Pinpoint the cell where the given text exists, returning its (x, y) midpoint coordinate. 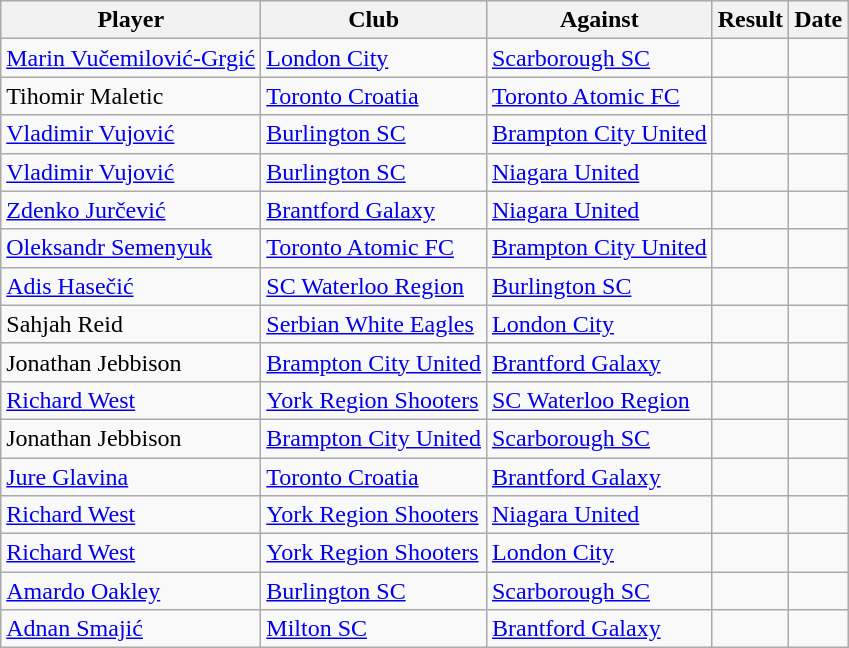
Date (818, 20)
Player (131, 20)
Marin Vučemilović-Grgić (131, 58)
Adis Hasečić (131, 286)
Amardo Oakley (131, 591)
Jure Glavina (131, 477)
Against (599, 20)
Club (374, 20)
Milton SC (374, 629)
Serbian White Eagles (374, 324)
Sahjah Reid (131, 324)
Zdenko Jurčević (131, 210)
Adnan Smajić (131, 629)
Result (750, 20)
Tihomir Maletic (131, 96)
Oleksandr Semenyuk (131, 248)
